Find where the given text appears and provide that cell's center as [x, y] coordinate. 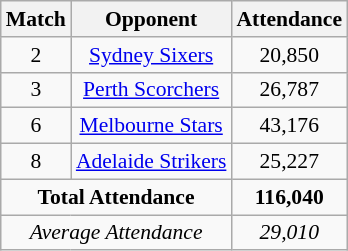
29,010 [289, 233]
26,787 [289, 90]
2 [36, 55]
20,850 [289, 55]
6 [36, 126]
Average Attendance [116, 233]
3 [36, 90]
Adelaide Strikers [152, 162]
Sydney Sixers [152, 55]
25,227 [289, 162]
43,176 [289, 126]
Total Attendance [116, 197]
Opponent [152, 19]
Melbourne Stars [152, 126]
8 [36, 162]
Match [36, 19]
116,040 [289, 197]
Perth Scorchers [152, 90]
Attendance [289, 19]
